Return the [X, Y] coordinate for the center point of the cell that contains the specified text.  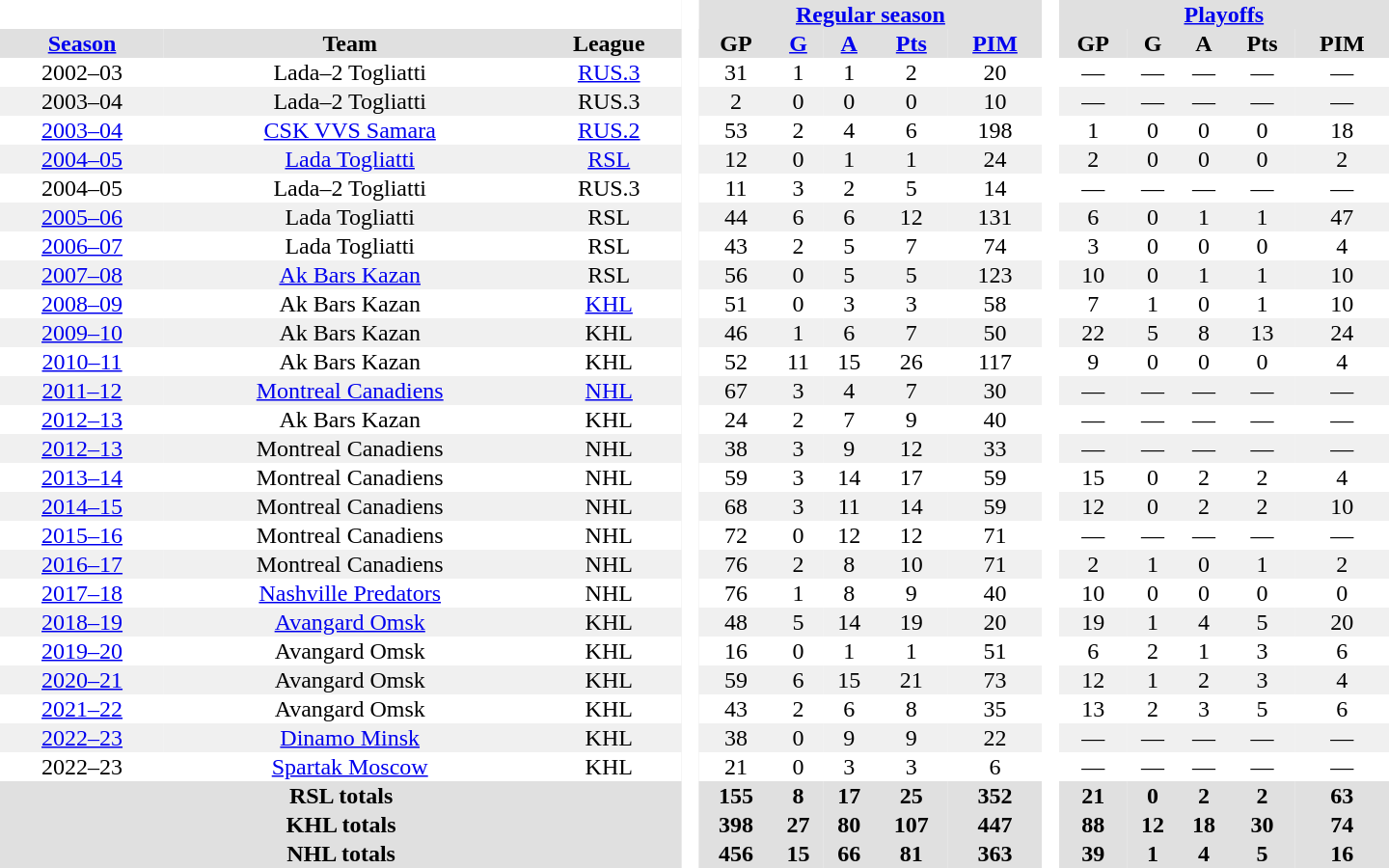
2015–16 [82, 535]
2008–09 [82, 304]
2018–19 [82, 622]
KHL totals [341, 825]
Team [349, 43]
League [609, 43]
398 [736, 825]
Nashville Predators [349, 593]
31 [736, 72]
2014–15 [82, 506]
50 [995, 333]
352 [995, 796]
447 [995, 825]
88 [1094, 825]
27 [799, 825]
2005–06 [82, 217]
80 [849, 825]
363 [995, 854]
26 [912, 362]
2013–14 [82, 477]
66 [849, 854]
Spartak Moscow [349, 767]
52 [736, 362]
Regular season [870, 14]
2009–10 [82, 333]
2007–08 [82, 275]
131 [995, 217]
56 [736, 275]
44 [736, 217]
46 [736, 333]
68 [736, 506]
NHL totals [341, 854]
107 [912, 825]
35 [995, 709]
67 [736, 391]
Playoffs [1224, 14]
33 [995, 448]
58 [995, 304]
2019–20 [82, 651]
117 [995, 362]
2011–12 [82, 391]
2010–11 [82, 362]
25 [912, 796]
155 [736, 796]
Dinamo Minsk [349, 738]
2020–21 [82, 680]
RUS.2 [609, 130]
48 [736, 622]
53 [736, 130]
2002–03 [82, 72]
47 [1343, 217]
73 [995, 680]
2006–07 [82, 246]
RSL totals [341, 796]
198 [995, 130]
2017–18 [82, 593]
2021–22 [82, 709]
39 [1094, 854]
81 [912, 854]
72 [736, 535]
63 [1343, 796]
2016–17 [82, 564]
CSK VVS Samara [349, 130]
Season [82, 43]
123 [995, 275]
456 [736, 854]
